Locate the cell with the specified text and output its [x, y] center coordinate. 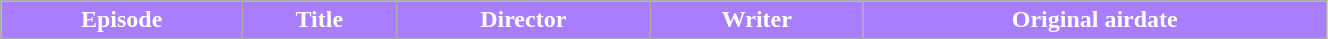
Episode [122, 20]
Writer [756, 20]
Director [523, 20]
Original airdate [1094, 20]
Title [320, 20]
